Pinpoint the cell where the given text exists, returning its (x, y) midpoint coordinate. 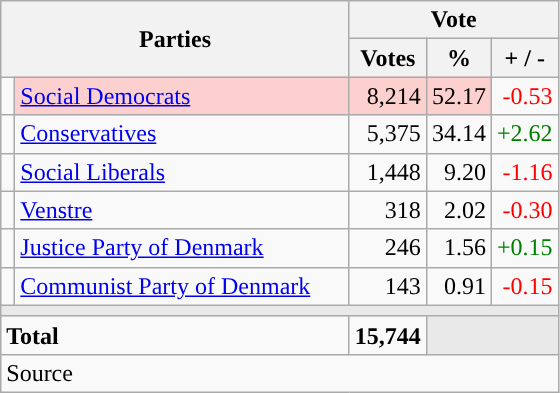
34.14 (458, 134)
1.56 (458, 248)
% (458, 58)
-0.30 (524, 210)
246 (388, 248)
Justice Party of Denmark (182, 248)
8,214 (388, 96)
-1.16 (524, 172)
318 (388, 210)
-0.53 (524, 96)
Communist Party of Denmark (182, 286)
52.17 (458, 96)
Social Liberals (182, 172)
+2.62 (524, 134)
9.20 (458, 172)
143 (388, 286)
+0.15 (524, 248)
5,375 (388, 134)
Venstre (182, 210)
-0.15 (524, 286)
2.02 (458, 210)
Total (176, 335)
Votes (388, 58)
0.91 (458, 286)
Social Democrats (182, 96)
Parties (176, 39)
Source (280, 373)
15,744 (388, 335)
+ / - (524, 58)
Vote (454, 20)
Conservatives (182, 134)
1,448 (388, 172)
